Return [X, Y] of the center of cell containing provided text 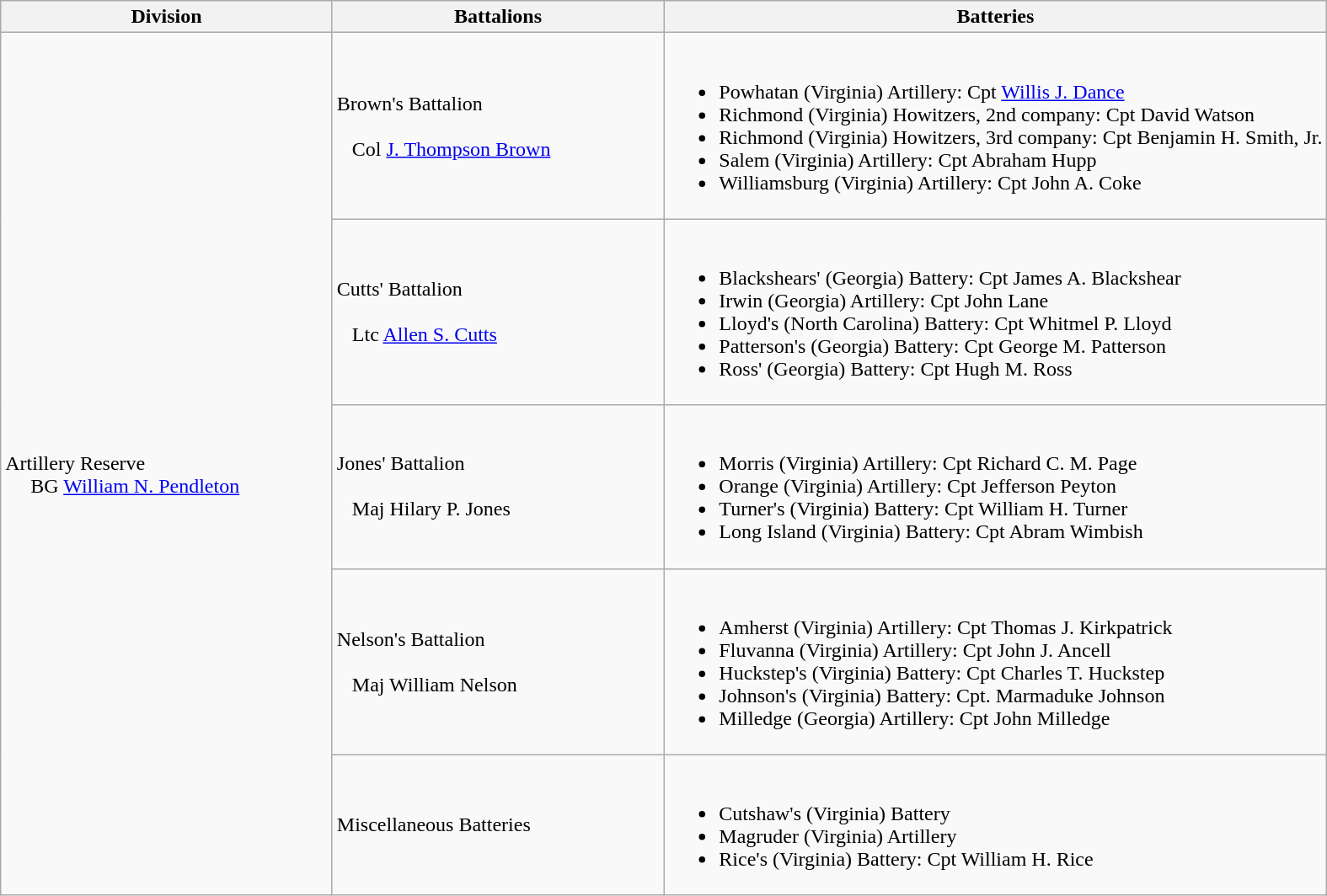
Batteries [996, 17]
Miscellaneous Batteries [498, 825]
Division [167, 17]
Jones' Battalion Maj Hilary P. Jones [498, 487]
Nelson's Battalion Maj William Nelson [498, 662]
Artillery Reserve BG William N. Pendleton [167, 464]
Cutts' Battalion Ltc Allen S. Cutts [498, 312]
Battalions [498, 17]
Cutshaw's (Virginia) BatteryMagruder (Virginia) ArtilleryRice's (Virginia) Battery: Cpt William H. Rice [996, 825]
Brown's Battalion Col J. Thompson Brown [498, 126]
